Output the [x, y] coordinate of the center of the cell containing the given text.  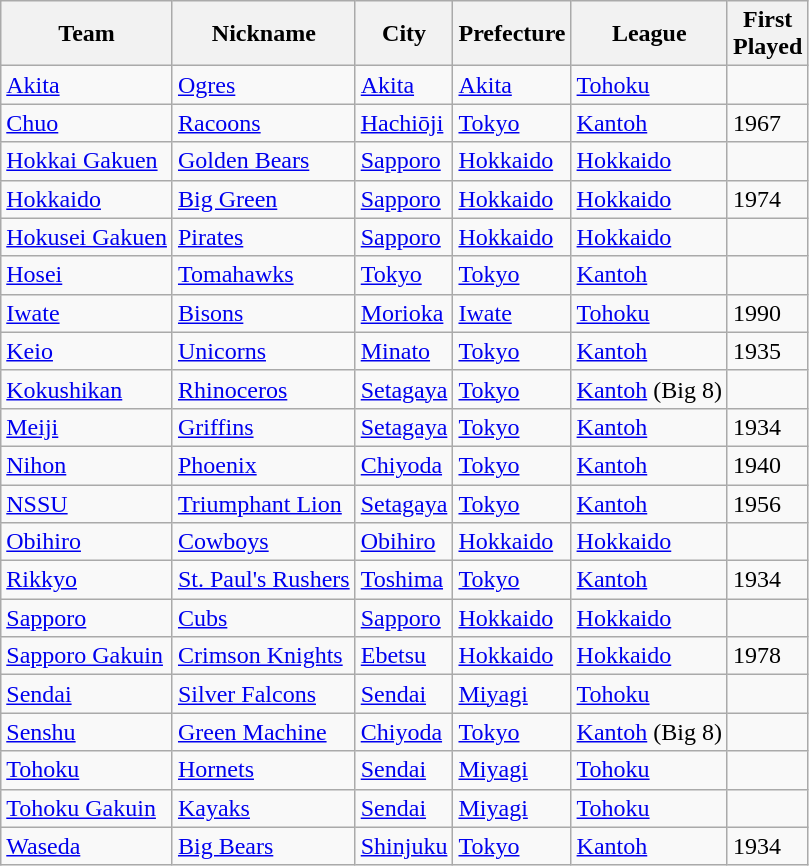
Tomahawks [264, 275]
Tohoku Gakuin [87, 808]
Minato [404, 351]
NSSU [87, 503]
1940 [767, 465]
Griffins [264, 427]
1935 [767, 351]
Rikkyo [87, 580]
Waseda [87, 846]
1956 [767, 503]
Pirates [264, 237]
Hokusei Gakuen [87, 237]
Morioka [404, 313]
Rhinoceros [264, 389]
Triumphant Lion [264, 503]
1974 [767, 199]
Chuo [87, 123]
Ogres [264, 85]
St. Paul's Rushers [264, 580]
Hokkai Gakuen [87, 161]
Bisons [264, 313]
Sapporo Gakuin [87, 656]
Racoons [264, 123]
Cubs [264, 618]
Keio [87, 351]
1990 [767, 313]
Kayaks [264, 808]
Hornets [264, 770]
Shinjuku [404, 846]
Big Bears [264, 846]
Big Green [264, 199]
Hachiōji [404, 123]
Golden Bears [264, 161]
Silver Falcons [264, 694]
Kokushikan [87, 389]
Phoenix [264, 465]
1967 [767, 123]
Cowboys [264, 542]
League [649, 34]
Meiji [87, 427]
Senshu [87, 732]
Unicorns [264, 351]
City [404, 34]
Team [87, 34]
Ebetsu [404, 656]
Prefecture [512, 34]
Hosei [87, 275]
Crimson Knights [264, 656]
Nickname [264, 34]
Toshima [404, 580]
FirstPlayed [767, 34]
Green Machine [264, 732]
Nihon [87, 465]
1978 [767, 656]
